Output the (x, y) coordinate of the center of the cell containing the given text.  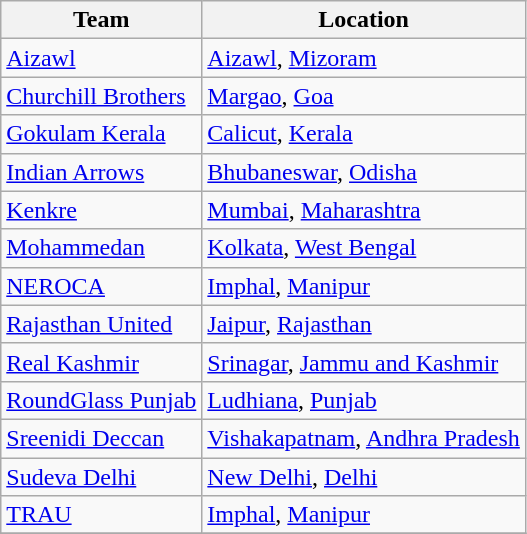
Location (364, 20)
TRAU (102, 515)
Vishakapatnam, Andhra Pradesh (364, 438)
Margao, Goa (364, 96)
Jaipur, Rajasthan (364, 324)
Ludhiana, Punjab (364, 400)
RoundGlass Punjab (102, 400)
Mohammedan (102, 248)
Churchill Brothers (102, 96)
Srinagar, Jammu and Kashmir (364, 362)
Aizawl, Mizoram (364, 58)
Gokulam Kerala (102, 134)
Sudeva Delhi (102, 477)
New Delhi, Delhi (364, 477)
Mumbai, Maharashtra (364, 210)
Team (102, 20)
Aizawl (102, 58)
Kolkata, West Bengal (364, 248)
Kenkre (102, 210)
Calicut, Kerala (364, 134)
Sreenidi Deccan (102, 438)
Real Kashmir (102, 362)
Bhubaneswar, Odisha (364, 172)
Indian Arrows (102, 172)
Rajasthan United (102, 324)
NEROCA (102, 286)
